From the cell containing the given text, extract its center point as (x, y) coordinate. 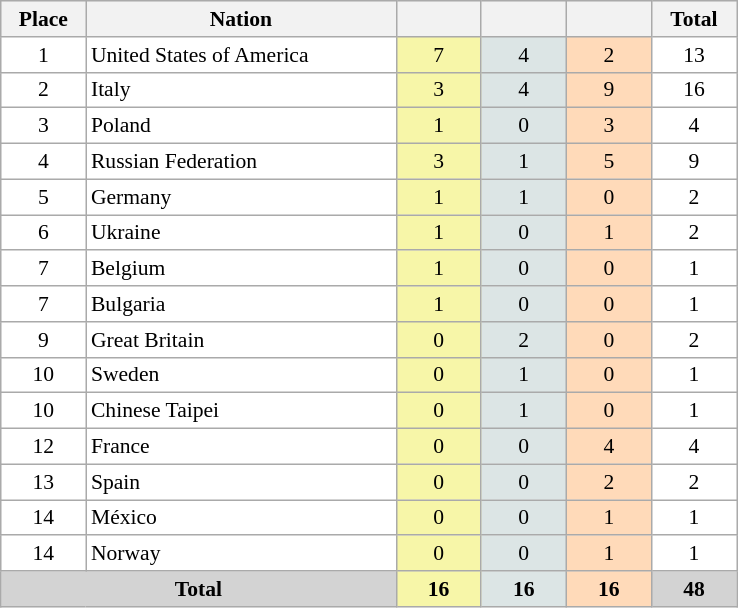
Germany (241, 197)
France (241, 447)
Belgium (241, 269)
Great Britain (241, 340)
Sweden (241, 375)
Italy (241, 90)
Poland (241, 126)
Chinese Taipei (241, 411)
Place (44, 19)
Russian Federation (241, 162)
United States of America (241, 55)
Spain (241, 482)
Norway (241, 554)
Nation (241, 19)
48 (694, 589)
6 (44, 233)
México (241, 518)
12 (44, 447)
Ukraine (241, 233)
Bulgaria (241, 304)
